Return the (x, y) coordinate for the center point of the cell that contains the specified text.  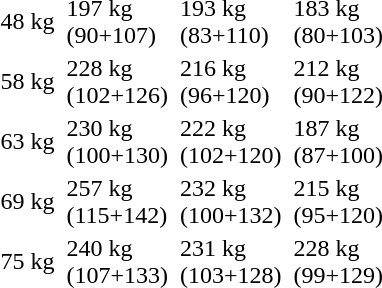
216 kg(96+120) (232, 82)
230 kg(100+130) (118, 142)
228 kg(102+126) (118, 82)
257 kg(115+142) (118, 202)
222 kg(102+120) (232, 142)
232 kg(100+132) (232, 202)
